Detect which cell encompasses the target text, then output its [x, y] center coordinate. 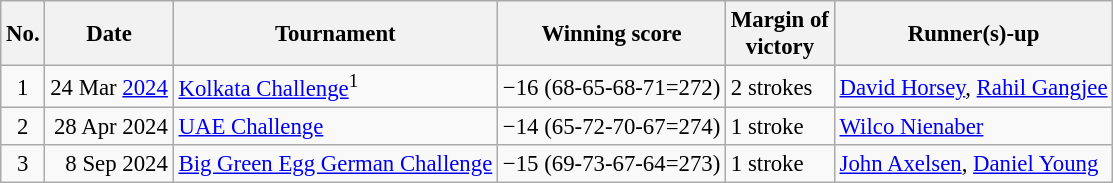
3 [23, 164]
No. [23, 34]
2 [23, 127]
John Axelsen, Daniel Young [974, 164]
Kolkata Challenge1 [335, 87]
2 strokes [780, 87]
Margin ofvictory [780, 34]
Wilco Nienaber [974, 127]
Runner(s)-up [974, 34]
−15 (69-73-67-64=273) [612, 164]
Date [109, 34]
UAE Challenge [335, 127]
Tournament [335, 34]
David Horsey, Rahil Gangjee [974, 87]
8 Sep 2024 [109, 164]
−16 (68-65-68-71=272) [612, 87]
Winning score [612, 34]
1 [23, 87]
Big Green Egg German Challenge [335, 164]
28 Apr 2024 [109, 127]
−14 (65-72-70-67=274) [612, 127]
24 Mar 2024 [109, 87]
